Detect which cell encompasses the target text, then output its (x, y) center coordinate. 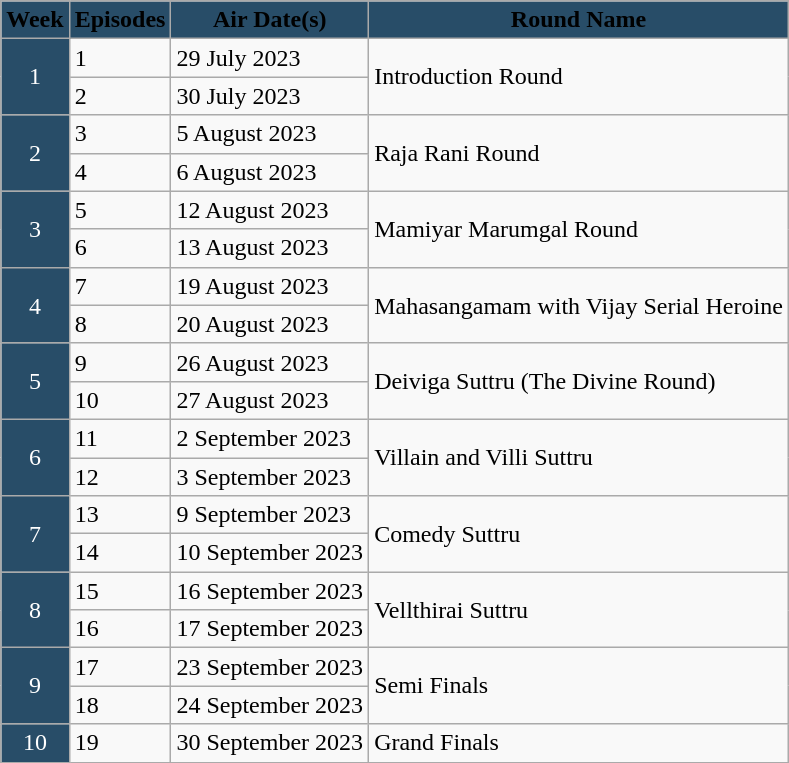
Mamiyar Marumgal Round (579, 229)
19 (120, 743)
Week (35, 20)
11 (120, 438)
10 September 2023 (270, 553)
19 August 2023 (270, 286)
20 August 2023 (270, 324)
17 (120, 667)
6 August 2023 (270, 172)
16 (120, 629)
30 September 2023 (270, 743)
Introduction Round (579, 77)
30 July 2023 (270, 96)
Comedy Suttru (579, 534)
14 (120, 553)
Round Name (579, 20)
3 September 2023 (270, 477)
12 (120, 477)
17 September 2023 (270, 629)
9 September 2023 (270, 515)
12 August 2023 (270, 210)
Semi Finals (579, 686)
Episodes (120, 20)
27 August 2023 (270, 400)
5 August 2023 (270, 134)
13 (120, 515)
23 September 2023 (270, 667)
Mahasangamam with Vijay Serial Heroine (579, 305)
Grand Finals (579, 743)
26 August 2023 (270, 362)
16 September 2023 (270, 591)
Deiviga Suttru (The Divine Round) (579, 381)
15 (120, 591)
Vellthirai Suttru (579, 610)
2 September 2023 (270, 438)
29 July 2023 (270, 58)
Air Date(s) (270, 20)
Raja Rani Round (579, 153)
13 August 2023 (270, 248)
24 September 2023 (270, 705)
18 (120, 705)
Villain and Villi Suttru (579, 457)
